Determine the (x, y) coordinate at the center of the cell enclosing the given text.  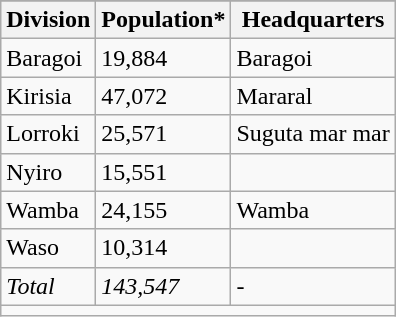
Total (48, 286)
Suguta mar mar (313, 134)
19,884 (164, 58)
Waso (48, 248)
10,314 (164, 248)
15,551 (164, 172)
Population* (164, 20)
- (313, 286)
Division (48, 20)
Kirisia (48, 96)
47,072 (164, 96)
Mararal (313, 96)
25,571 (164, 134)
143,547 (164, 286)
Lorroki (48, 134)
24,155 (164, 210)
Nyiro (48, 172)
Headquarters (313, 20)
